Detect which cell encompasses the target text, then output its (x, y) center coordinate. 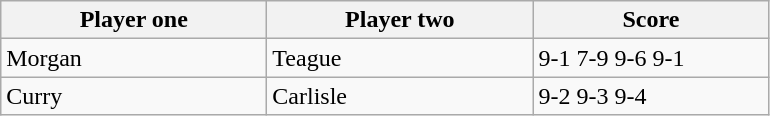
Teague (400, 58)
Player two (400, 20)
9-1 7-9 9-6 9-1 (651, 58)
Carlisle (400, 96)
Curry (134, 96)
Player one (134, 20)
Morgan (134, 58)
9-2 9-3 9-4 (651, 96)
Score (651, 20)
